Capture the cell that displays the provided text and extract its [x, y] central coordinate. 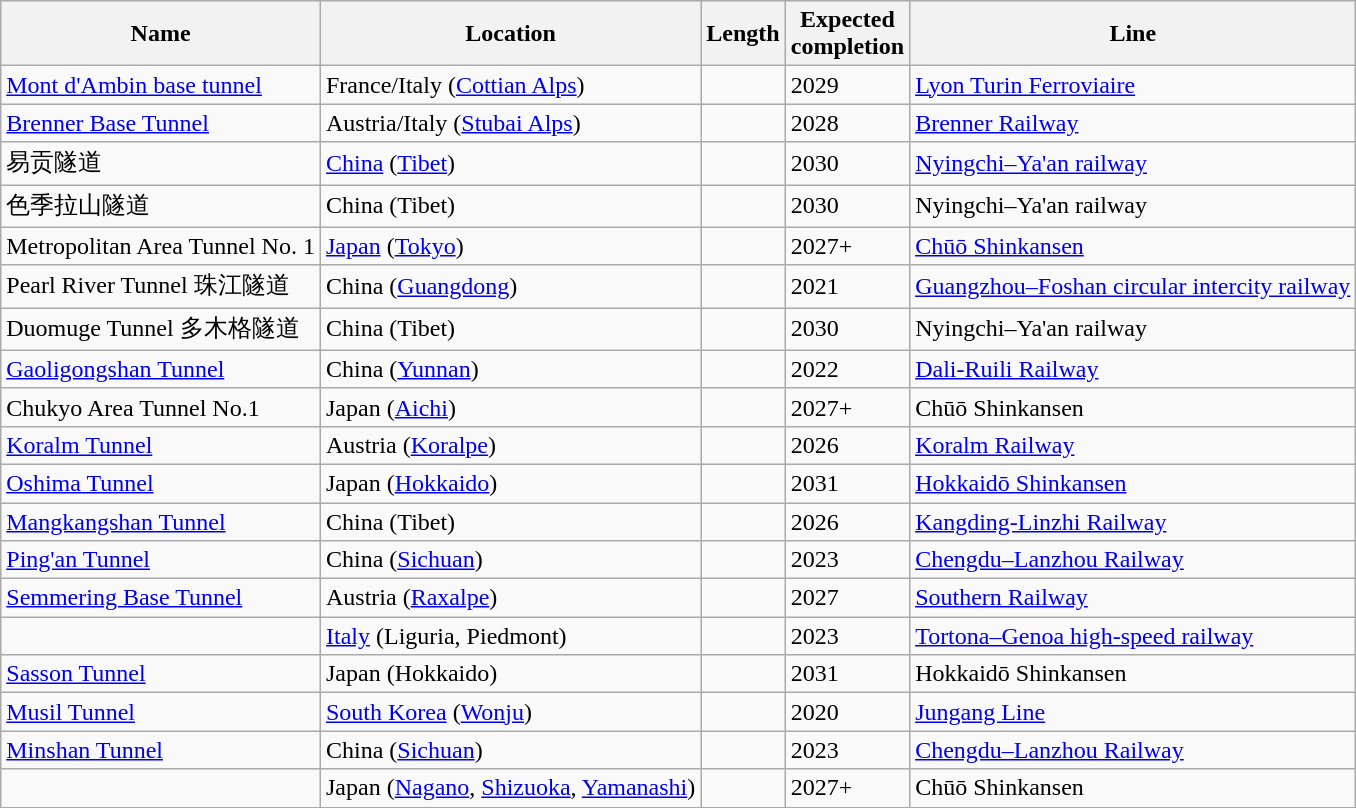
China (Yunnan) [510, 369]
Koralm Railway [1133, 445]
Expectedcompletion [847, 34]
2029 [847, 85]
Mangkangshan Tunnel [161, 521]
2027 [847, 598]
Brenner Base Tunnel [161, 123]
Pearl River Tunnel 珠江隧道 [161, 286]
France/Italy (Cottian Alps) [510, 85]
Gaoligongshan Tunnel [161, 369]
Austria/Italy (Stubai Alps) [510, 123]
Kangding-Linzhi Railway [1133, 521]
Southern Railway [1133, 598]
Chukyo Area Tunnel No.1 [161, 407]
2028 [847, 123]
Japan (Aichi) [510, 407]
Austria (Koralpe) [510, 445]
2021 [847, 286]
Austria (Raxalpe) [510, 598]
Japan (Tokyo) [510, 246]
易贡隧道 [161, 164]
Metropolitan Area Tunnel No. 1 [161, 246]
Japan (Nagano, Shizuoka, Yamanashi) [510, 788]
Mont d'Ambin base tunnel [161, 85]
2020 [847, 712]
Ping'an Tunnel [161, 560]
China (Guangdong) [510, 286]
Sasson Tunnel [161, 674]
Dali-Ruili Railway [1133, 369]
2022 [847, 369]
South Korea (Wonju) [510, 712]
Koralm Tunnel [161, 445]
Tortona–Genoa high-speed railway [1133, 636]
Name [161, 34]
Musil Tunnel [161, 712]
Length [743, 34]
Semmering Base Tunnel [161, 598]
Oshima Tunnel [161, 483]
Duomuge Tunnel 多木格隧道 [161, 330]
Minshan Tunnel [161, 750]
Brenner Railway [1133, 123]
Line [1133, 34]
色季拉山隧道 [161, 206]
Location [510, 34]
Italy (Liguria, Piedmont) [510, 636]
Lyon Turin Ferroviaire [1133, 85]
Jungang Line [1133, 712]
Guangzhou–Foshan circular intercity railway [1133, 286]
